Detect which cell encompasses the target text, then output its (x, y) center coordinate. 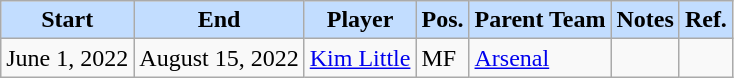
End (219, 20)
Start (68, 20)
Kim Little (360, 58)
MF (442, 58)
Parent Team (540, 20)
August 15, 2022 (219, 58)
Player (360, 20)
Pos. (442, 20)
Ref. (706, 20)
Notes (645, 20)
Arsenal (540, 58)
June 1, 2022 (68, 58)
